Return [x, y] of the center of cell containing provided text 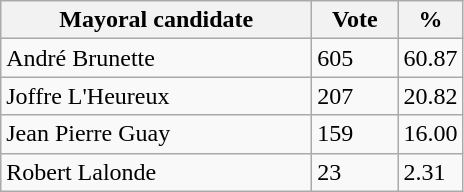
207 [355, 96]
2.31 [430, 172]
16.00 [430, 134]
23 [355, 172]
60.87 [430, 58]
Joffre L'Heureux [156, 96]
159 [355, 134]
605 [355, 58]
Vote [355, 20]
André Brunette [156, 58]
Jean Pierre Guay [156, 134]
Mayoral candidate [156, 20]
% [430, 20]
Robert Lalonde [156, 172]
20.82 [430, 96]
